Find where the given text appears and provide that cell's center as (x, y) coordinate. 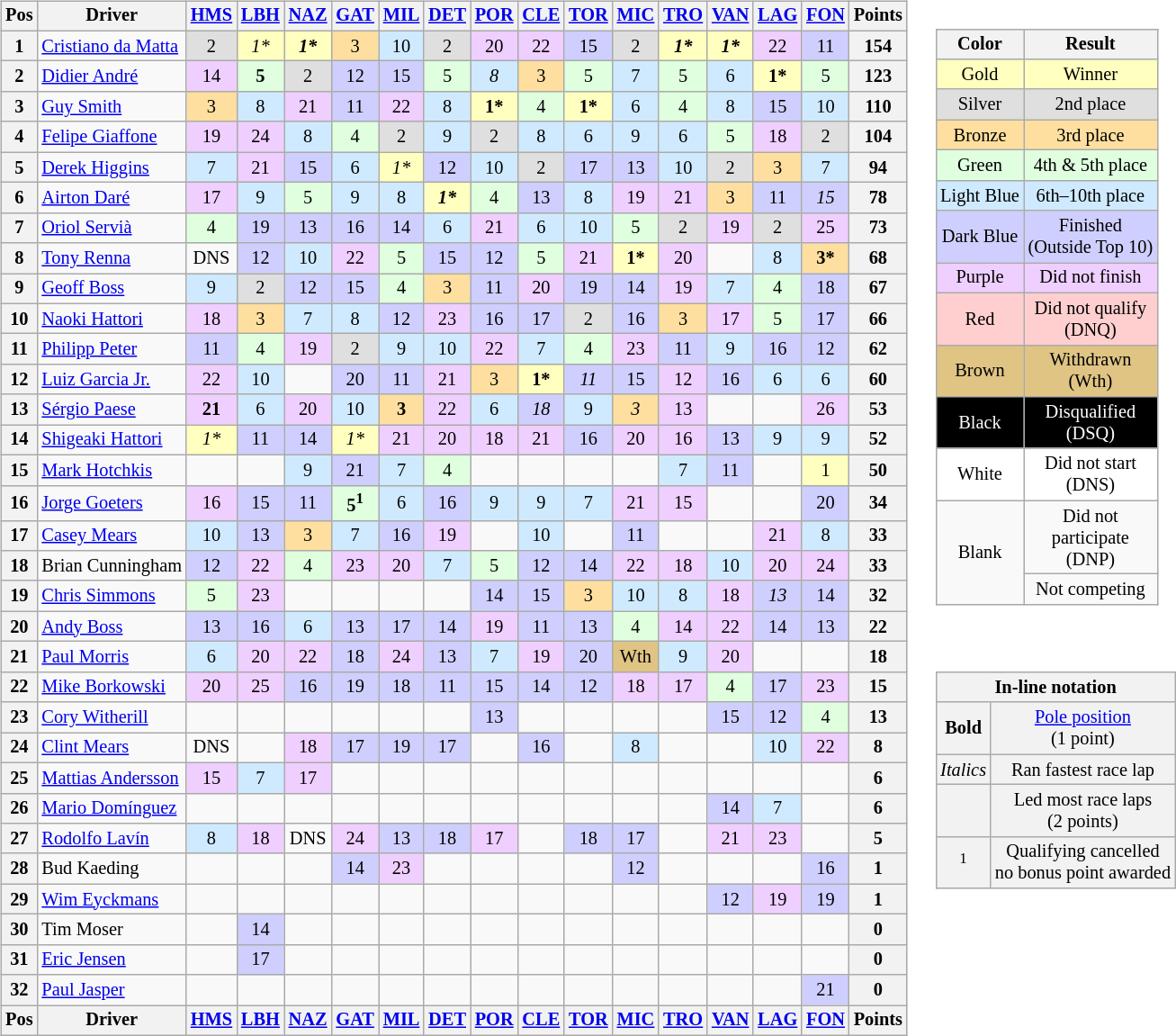
Casey Mears (112, 536)
Result (1091, 44)
Silver (979, 104)
Red (979, 319)
154 (878, 46)
Airton Daré (112, 198)
Mattias Andersson (112, 778)
67 (878, 289)
Purple (979, 278)
Blank (979, 553)
Led most race laps(2 points) (1083, 811)
Wim Eyckmans (112, 899)
28 (19, 869)
Withdrawn(Wth) (1091, 371)
3* (826, 258)
Color (979, 44)
62 (878, 349)
30 (19, 930)
Derek Higgins (112, 167)
Green (979, 166)
Cristiano da Matta (112, 46)
Tim Moser (112, 930)
Rodolfo Lavín (112, 839)
Mark Hotchkis (112, 470)
Pole position(1 point) (1083, 728)
White (979, 474)
Not competing (1091, 590)
Dark Blue (979, 237)
Mike Borkowski (112, 687)
60 (878, 380)
Chris Simmons (112, 596)
110 (878, 107)
66 (878, 319)
6th–10th place (1091, 195)
Black (979, 423)
68 (878, 258)
29 (19, 899)
31 (19, 959)
Felipe Giaffone (112, 137)
Light Blue (979, 195)
52 (878, 440)
Brian Cunningham (112, 566)
78 (878, 198)
Bold (963, 728)
Wth (636, 657)
Eric Jensen (112, 959)
104 (878, 137)
Andy Boss (112, 626)
Italics (963, 770)
Did notparticipate(DNP) (1091, 537)
Brown (979, 371)
Gold (979, 75)
Ran fastest race lap (1083, 770)
Did not finish (1091, 278)
Paul Morris (112, 657)
34 (878, 502)
27 (19, 839)
Cory Witherill (112, 717)
53 (878, 410)
Jorge Goeters (112, 502)
Naoki Hattori (112, 319)
123 (878, 77)
2nd place (1091, 104)
73 (878, 228)
Oriol Servià (112, 228)
Paul Jasper (112, 990)
Bronze (979, 135)
Philipp Peter (112, 349)
Didier André (112, 77)
Guy Smith (112, 107)
3rd place (1091, 135)
Mario Domínguez (112, 808)
51 (355, 502)
50 (878, 470)
Sérgio Paese (112, 410)
In-line notation (1055, 688)
Did not start(DNS) (1091, 474)
Luiz Garcia Jr. (112, 380)
Disqualified(DSQ) (1091, 423)
Shigeaki Hattori (112, 440)
Finished(Outside Top 10) (1091, 237)
Qualifying cancelledno bonus point awarded (1083, 862)
Bud Kaeding (112, 869)
Geoff Boss (112, 289)
Clint Mears (112, 748)
Tony Renna (112, 258)
Winner (1091, 75)
Did not qualify(DNQ) (1091, 319)
94 (878, 167)
4th & 5th place (1091, 166)
